Return (X, Y) of the center of cell containing provided text 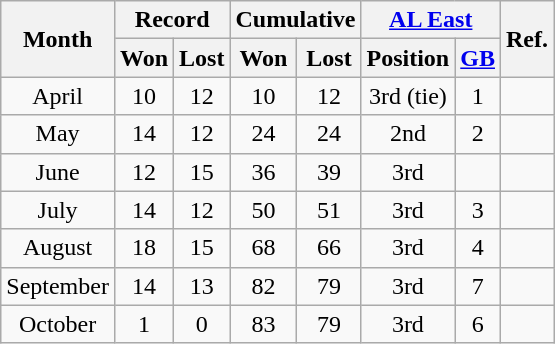
82 (264, 286)
3 (478, 210)
September (58, 286)
13 (202, 286)
6 (478, 324)
July (58, 210)
36 (264, 172)
Record (172, 20)
August (58, 248)
83 (264, 324)
October (58, 324)
Position (408, 58)
June (58, 172)
50 (264, 210)
0 (202, 324)
68 (264, 248)
Cumulative (296, 20)
May (58, 134)
3rd (tie) (408, 96)
2nd (408, 134)
7 (478, 286)
GB (478, 58)
4 (478, 248)
April (58, 96)
AL East (431, 20)
66 (329, 248)
39 (329, 172)
2 (478, 134)
51 (329, 210)
Ref. (528, 39)
Month (58, 39)
18 (144, 248)
